Identify which cell holds the provided text, then report its [X, Y] central coordinate. 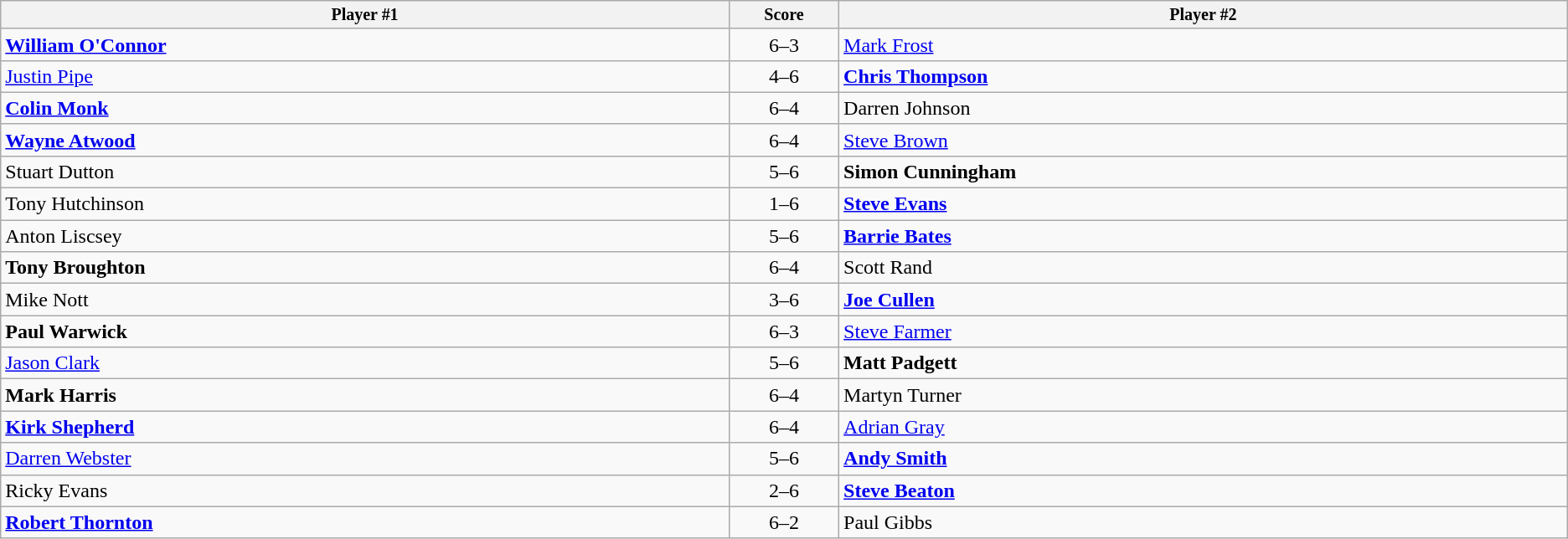
Wayne Atwood [365, 140]
Player #1 [365, 15]
Adrian Gray [1204, 427]
Chris Thompson [1204, 76]
Darren Webster [365, 459]
Paul Warwick [365, 331]
Jason Clark [365, 363]
Paul Gibbs [1204, 522]
Simon Cunningham [1204, 172]
Steve Beaton [1204, 490]
William O'Connor [365, 44]
Barrie Bates [1204, 236]
Justin Pipe [365, 76]
Mark Harris [365, 395]
Mark Frost [1204, 44]
Joe Cullen [1204, 300]
Player #2 [1204, 15]
Colin Monk [365, 108]
Tony Broughton [365, 268]
Matt Padgett [1204, 363]
Stuart Dutton [365, 172]
Ricky Evans [365, 490]
Score [784, 15]
Kirk Shepherd [365, 427]
Martyn Turner [1204, 395]
6–2 [784, 522]
Steve Evans [1204, 204]
3–6 [784, 300]
Mike Nott [365, 300]
2–6 [784, 490]
4–6 [784, 76]
1–6 [784, 204]
Steve Farmer [1204, 331]
Tony Hutchinson [365, 204]
Scott Rand [1204, 268]
Andy Smith [1204, 459]
Robert Thornton [365, 522]
Anton Liscsey [365, 236]
Darren Johnson [1204, 108]
Steve Brown [1204, 140]
